Extract the [X, Y] coordinate from the center of the cell holding the provided text.  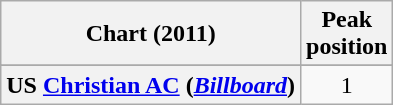
US Christian AC (Billboard) [151, 85]
Peakposition [347, 34]
Chart (2011) [151, 34]
1 [347, 85]
